Find where the given text appears and provide that cell's center as [x, y] coordinate. 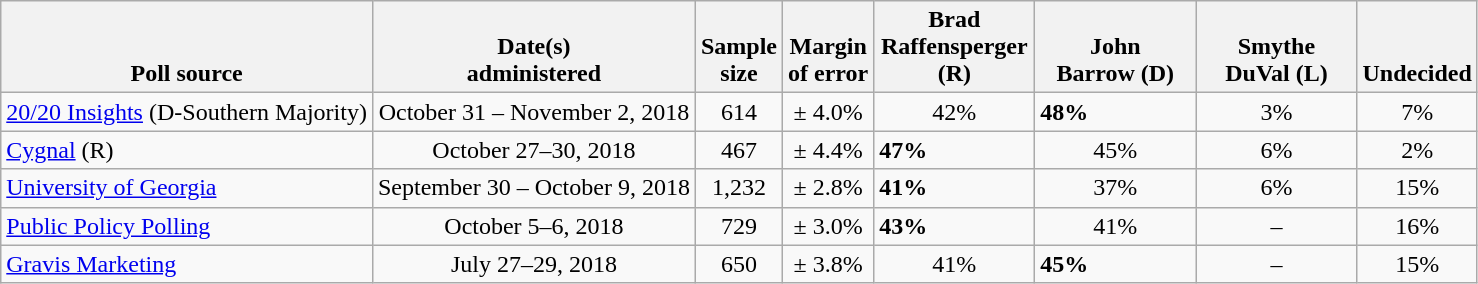
3% [1276, 112]
2% [1417, 150]
650 [738, 264]
Public Policy Polling [187, 226]
Gravis Marketing [187, 264]
48% [1116, 112]
± 4.0% [828, 112]
47% [954, 150]
JohnBarrow (D) [1116, 47]
± 2.8% [828, 188]
729 [738, 226]
October 31 – November 2, 2018 [534, 112]
± 3.0% [828, 226]
467 [738, 150]
± 4.4% [828, 150]
16% [1417, 226]
October 27–30, 2018 [534, 150]
614 [738, 112]
42% [954, 112]
20/20 Insights (D-Southern Majority) [187, 112]
Samplesize [738, 47]
1,232 [738, 188]
October 5–6, 2018 [534, 226]
7% [1417, 112]
Marginof error [828, 47]
Cygnal (R) [187, 150]
BradRaffensperger (R) [954, 47]
43% [954, 226]
Undecided [1417, 47]
Date(s)administered [534, 47]
Poll source [187, 47]
± 3.8% [828, 264]
University of Georgia [187, 188]
37% [1116, 188]
July 27–29, 2018 [534, 264]
September 30 – October 9, 2018 [534, 188]
SmytheDuVal (L) [1276, 47]
